Output the [x, y] coordinate of the center of the cell containing the given text.  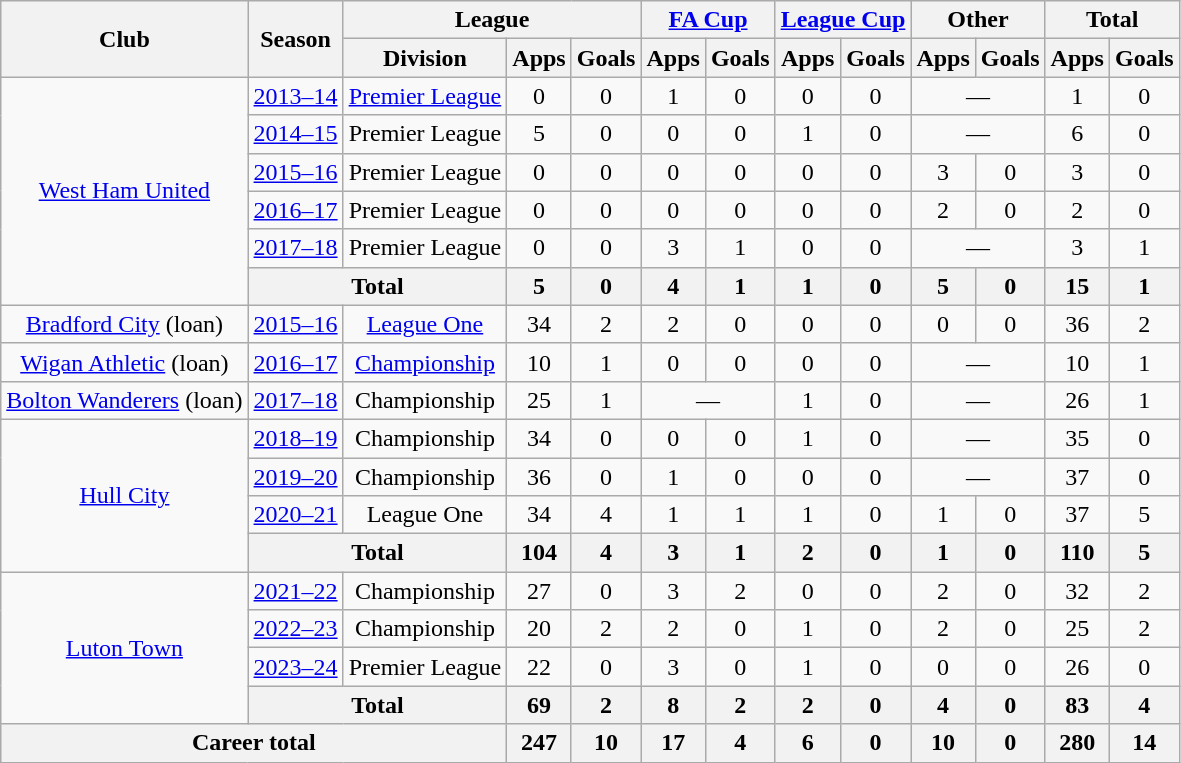
Wigan Athletic (loan) [124, 362]
104 [539, 553]
2020–21 [296, 515]
14 [1144, 743]
22 [539, 667]
2014–15 [296, 134]
West Ham United [124, 191]
20 [539, 629]
FA Cup [708, 20]
Division [425, 58]
2019–20 [296, 477]
Hull City [124, 495]
247 [539, 743]
League Cup [843, 20]
17 [673, 743]
27 [539, 591]
Bradford City (loan) [124, 324]
83 [1077, 705]
32 [1077, 591]
8 [673, 705]
69 [539, 705]
15 [1077, 286]
Luton Town [124, 648]
Club [124, 39]
2022–23 [296, 629]
League [492, 20]
280 [1077, 743]
2018–19 [296, 438]
Season [296, 39]
2013–14 [296, 96]
Career total [254, 743]
35 [1077, 438]
Other [978, 20]
2021–22 [296, 591]
110 [1077, 553]
2023–24 [296, 667]
Bolton Wanderers (loan) [124, 400]
